Find where the given text appears and provide that cell's center as (X, Y) coordinate. 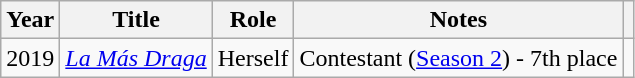
Contestant (Season 2) - 7th place (458, 58)
2019 (30, 58)
Year (30, 20)
Herself (253, 58)
La Más Draga (136, 58)
Notes (458, 20)
Title (136, 20)
Role (253, 20)
